Find where the given text appears and provide that cell's center as [x, y] coordinate. 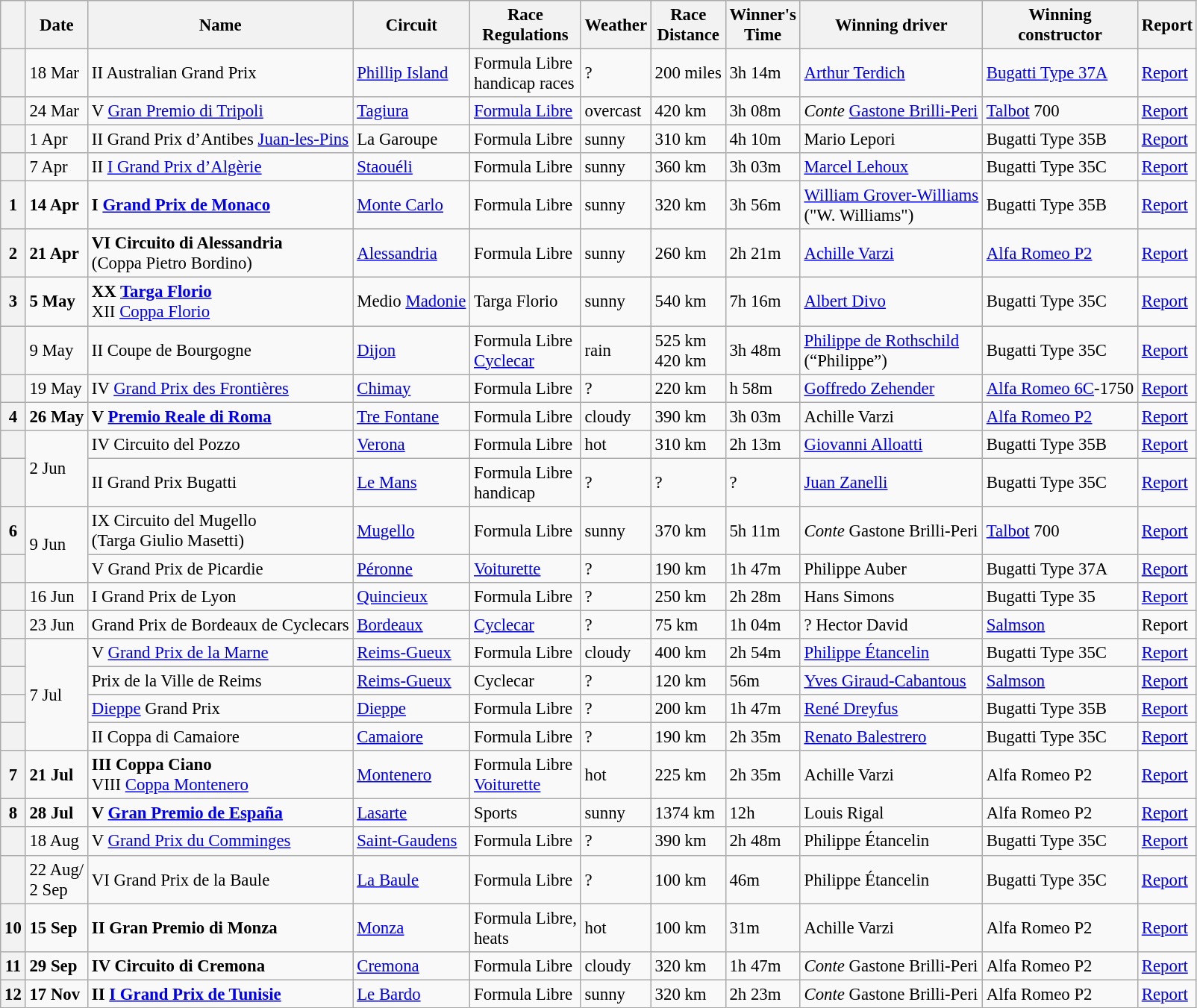
IV Circuito di Cremona [221, 965]
V Gran Premio di Tripoli [221, 111]
540 km [688, 301]
14 Apr [57, 206]
William Grover-Williams("W. Williams") [891, 206]
Prix de la Ville de Reims [221, 681]
7h 16m [763, 301]
2h 28m [763, 597]
360 km [688, 167]
Philippe de Rothschild (“Philippe”) [891, 351]
Staouéli [412, 167]
29 Sep [57, 965]
Giovanni Alloatti [891, 444]
15 Sep [57, 928]
9 May [57, 351]
Winning driver [891, 25]
I Grand Prix de Monaco [221, 206]
Bugatti Type 35 [1060, 597]
Date [57, 25]
46m [763, 879]
Louis Rigal [891, 813]
II I Grand Prix d’Algèrie [221, 167]
2h 54m [763, 653]
10 [13, 928]
2h 13m [763, 444]
V Grand Prix de la Marne [221, 653]
2h 21m [763, 254]
12 [13, 994]
Verona [412, 444]
René Dreyfus [891, 709]
Phillip Island [412, 73]
VI Grand Prix de la Baule [221, 879]
Alfa Romeo 6C-1750 [1060, 388]
Le Mans [412, 482]
La Baule [412, 879]
V Gran Premio de España [221, 813]
5 May [57, 301]
IV Grand Prix des Frontières [221, 388]
Formula LibreVoiturette [525, 774]
75 km [688, 624]
rain [616, 351]
4 [13, 416]
V Grand Prix du Comminges [221, 842]
Lasarte [412, 813]
II Gran Premio di Monza [221, 928]
Dieppe [412, 709]
II Coppa di Camaiore [221, 737]
Montenero [412, 774]
Formula Librehandicap [525, 482]
2 Jun [57, 468]
1 [13, 206]
Juan Zanelli [891, 482]
Quincieux [412, 597]
Mario Lepori [891, 140]
Arthur Terdich [891, 73]
IV Circuito del Pozzo [221, 444]
220 km [688, 388]
21 Apr [57, 254]
260 km [688, 254]
Name [221, 25]
370 km [688, 531]
Dijon [412, 351]
La Garoupe [412, 140]
Monza [412, 928]
V Grand Prix de Picardie [221, 569]
Formula Librehandicap races [525, 73]
Tre Fontane [412, 416]
28 Jul [57, 813]
250 km [688, 597]
Renato Balestrero [891, 737]
18 Mar [57, 73]
22 Aug/2 Sep [57, 879]
Sports [525, 813]
56m [763, 681]
1 Apr [57, 140]
Goffredo Zehender [891, 388]
Grand Prix de Bordeaux de Cyclecars [221, 624]
I Grand Prix de Lyon [221, 597]
Circuit [412, 25]
3h 48m [763, 351]
1374 km [688, 813]
3h 08m [763, 111]
Bordeaux [412, 624]
Tagiura [412, 111]
Monte Carlo [412, 206]
RaceDistance [688, 25]
5h 11m [763, 531]
Péronne [412, 569]
24 Mar [57, 111]
Weather [616, 25]
525 km420 km [688, 351]
8 [13, 813]
Le Bardo [412, 994]
120 km [688, 681]
? Hector David [891, 624]
Philippe Auber [891, 569]
16 Jun [57, 597]
21 Jul [57, 774]
V Premio Reale di Roma [221, 416]
Medio Madonie [412, 301]
31m [763, 928]
3h 14m [763, 73]
Formula LibreCyclecar [525, 351]
200 miles [688, 73]
Dieppe Grand Prix [221, 709]
2 [13, 254]
Camaiore [412, 737]
Hans Simons [891, 597]
h 58m [763, 388]
400 km [688, 653]
III Coppa Ciano VIII Coppa Montenero [221, 774]
7 Apr [57, 167]
II Australian Grand Prix [221, 73]
Cremona [412, 965]
II Grand Prix d’Antibes Juan-les-Pins [221, 140]
Yves Giraud-Cabantous [891, 681]
420 km [688, 111]
II Coupe de Bourgogne [221, 351]
VI Circuito di Alessandria(Coppa Pietro Bordino) [221, 254]
Alessandria [412, 254]
Chimay [412, 388]
12h [763, 813]
Albert Divo [891, 301]
XX Targa Florio XII Coppa Florio [221, 301]
7 Jul [57, 695]
19 May [57, 388]
3h 56m [763, 206]
2h 48m [763, 842]
Targa Florio [525, 301]
Mugello [412, 531]
18 Aug [57, 842]
17 Nov [57, 994]
Formula Libre,heats [525, 928]
225 km [688, 774]
23 Jun [57, 624]
overcast [616, 111]
IX Circuito del Mugello (Targa Giulio Masetti) [221, 531]
9 Jun [57, 545]
7 [13, 774]
2h 23m [763, 994]
Winningconstructor [1060, 25]
RaceRegulations [525, 25]
1h 04m [763, 624]
3 [13, 301]
26 May [57, 416]
Saint-Gaudens [412, 842]
II I Grand Prix de Tunisie [221, 994]
II Grand Prix Bugatti [221, 482]
11 [13, 965]
4h 10m [763, 140]
6 [13, 531]
Voiturette [525, 569]
Marcel Lehoux [891, 167]
200 km [688, 709]
Winner'sTime [763, 25]
